Provide the (X, Y) coordinate of the cell's center where the given text is located.  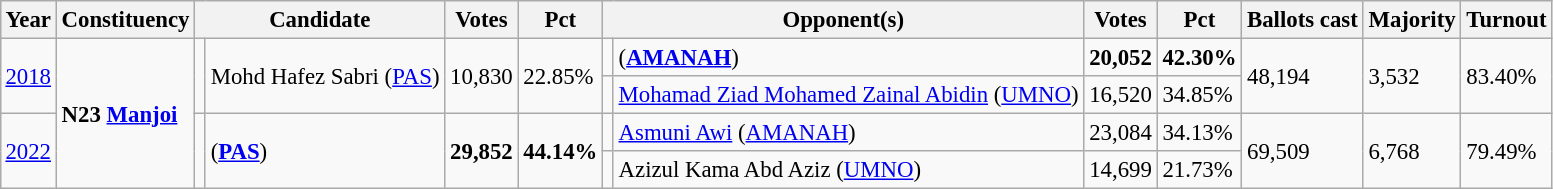
34.85% (1200, 95)
69,509 (1302, 152)
N23 Manjoi (125, 113)
Mohamad Ziad Mohamed Zainal Abidin (UMNO) (848, 95)
Turnout (1506, 20)
22.85% (560, 76)
23,084 (1120, 133)
Asmuni Awi (AMANAH) (848, 133)
34.13% (1200, 133)
Azizul Kama Abd Aziz (UMNO) (848, 170)
(AMANAH) (848, 57)
Opponent(s) (844, 20)
79.49% (1506, 152)
Candidate (320, 20)
3,532 (1412, 76)
83.40% (1506, 76)
29,852 (482, 152)
Constituency (125, 20)
2022 (28, 152)
2018 (28, 76)
Majority (1412, 20)
14,699 (1120, 170)
Ballots cast (1302, 20)
Mohd Hafez Sabri (PAS) (324, 76)
Year (28, 20)
6,768 (1412, 152)
10,830 (482, 76)
42.30% (1200, 57)
16,520 (1120, 95)
21.73% (1200, 170)
20,052 (1120, 57)
44.14% (560, 152)
(PAS) (324, 152)
48,194 (1302, 76)
